Pinpoint the cell where the given text exists, returning its (x, y) midpoint coordinate. 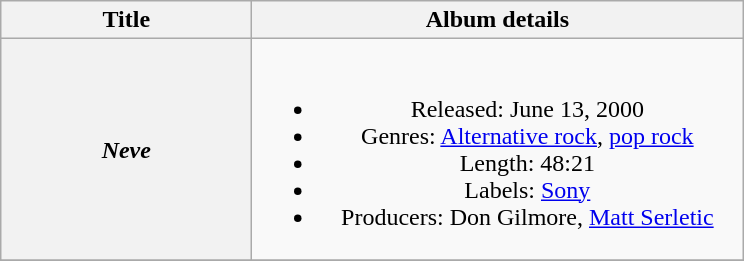
Neve (126, 150)
Album details (498, 20)
Title (126, 20)
Released: June 13, 2000Genres: Alternative rock, pop rockLength: 48:21Labels: SonyProducers: Don Gilmore, Matt Serletic (498, 150)
